Find where the given text appears and provide that cell's center as [x, y] coordinate. 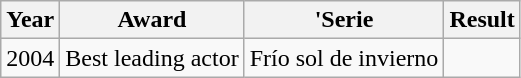
Award [152, 20]
Frío sol de invierno [344, 58]
Best leading actor [152, 58]
Result [482, 20]
2004 [30, 58]
'Serie [344, 20]
Year [30, 20]
